Scan for the cell matching the given text and deliver its (x, y) coordinate at center. 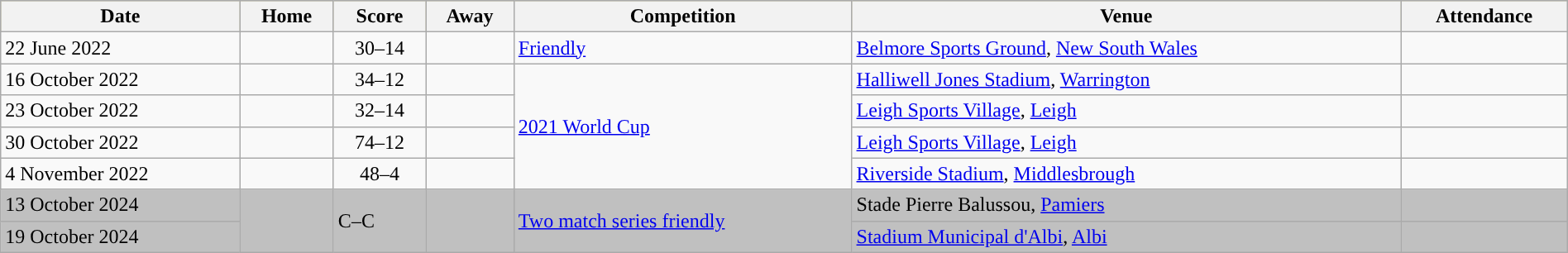
Attendance (1484, 17)
Competition (683, 17)
19 October 2024 (121, 236)
Date (121, 17)
74–12 (379, 142)
2021 World Cup (683, 126)
16 October 2022 (121, 79)
22 June 2022 (121, 48)
48–4 (379, 174)
Away (470, 17)
Stadium Municipal d'Albi, Albi (1126, 236)
23 October 2022 (121, 111)
Riverside Stadium, Middlesbrough (1126, 174)
C–C (379, 221)
34–12 (379, 79)
Score (379, 17)
4 November 2022 (121, 174)
Halliwell Jones Stadium, Warrington (1126, 79)
13 October 2024 (121, 205)
Belmore Sports Ground, New South Wales (1126, 48)
Two match series friendly (683, 221)
Home (286, 17)
30–14 (379, 48)
Venue (1126, 17)
Friendly (683, 48)
30 October 2022 (121, 142)
32–14 (379, 111)
Stade Pierre Balussou, Pamiers (1126, 205)
